Output the [x, y] coordinate of the center of the cell containing the given text.  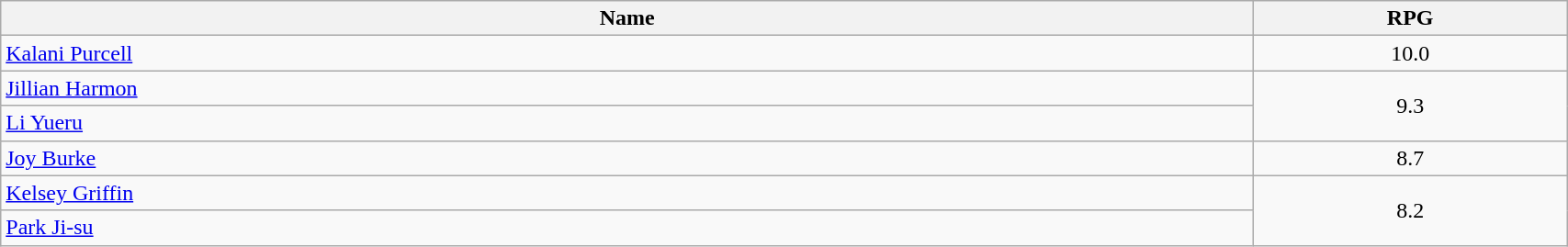
RPG [1411, 18]
Kelsey Griffin [627, 193]
Park Ji-su [627, 228]
Name [627, 18]
Kalani Purcell [627, 53]
10.0 [1411, 53]
8.2 [1411, 210]
Jillian Harmon [627, 88]
8.7 [1411, 158]
Joy Burke [627, 158]
9.3 [1411, 106]
Li Yueru [627, 123]
